Pinpoint the cell where the given text exists, returning its (X, Y) midpoint coordinate. 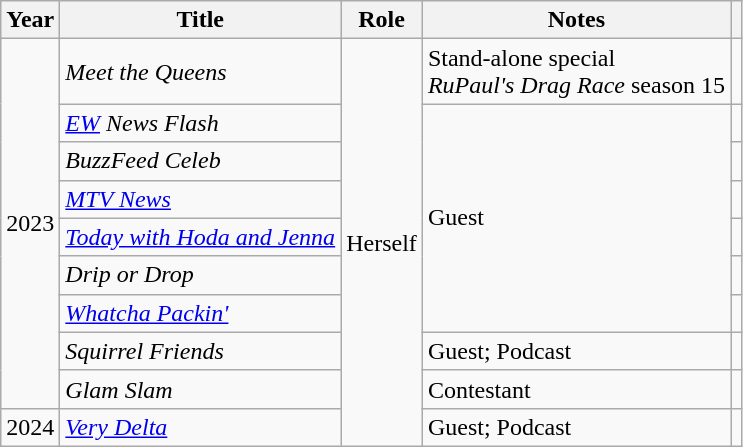
Title (200, 20)
Role (382, 20)
BuzzFeed Celeb (200, 161)
Drip or Drop (200, 275)
Meet the Queens (200, 72)
Contestant (576, 389)
EW News Flash (200, 123)
Today with Hoda and Jenna (200, 237)
Notes (576, 20)
2024 (30, 427)
2023 (30, 224)
Glam Slam (200, 389)
Herself (382, 243)
Year (30, 20)
Stand-alone specialRuPaul's Drag Race season 15 (576, 72)
Squirrel Friends (200, 351)
Very Delta (200, 427)
Guest (576, 218)
Whatcha Packin' (200, 313)
MTV News (200, 199)
